Return the (X, Y) coordinate for the center point of the cell that contains the specified text.  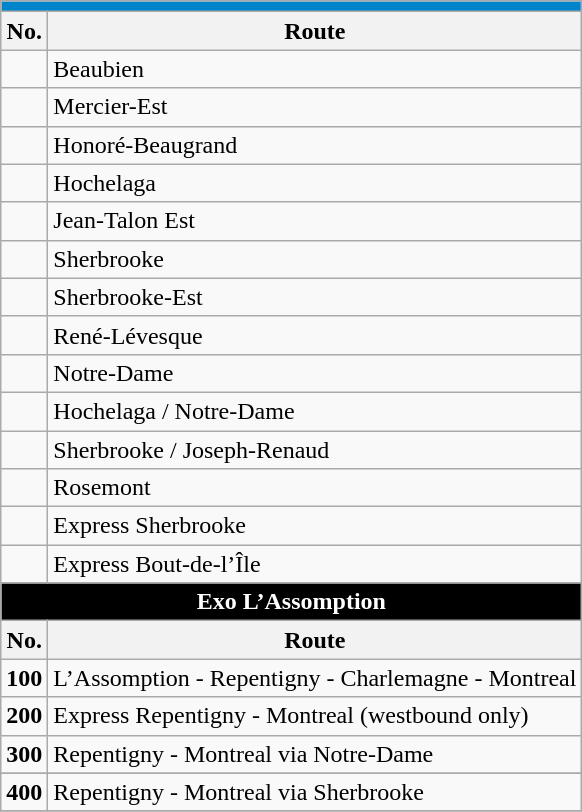
Jean-Talon Est (315, 221)
Sherbrooke-Est (315, 297)
Sherbrooke / Joseph-Renaud (315, 449)
Notre-Dame (315, 373)
René-Lévesque (315, 335)
200 (24, 716)
Exo L’Assomption (292, 602)
Sherbrooke (315, 259)
400 (24, 792)
Hochelaga / Notre-Dame (315, 411)
Rosemont (315, 488)
Hochelaga (315, 183)
L’Assomption - Repentigny - Charlemagne - Montreal (315, 678)
Express Sherbrooke (315, 526)
Repentigny - Montreal via Notre-Dame (315, 754)
300 (24, 754)
Repentigny - Montreal via Sherbrooke (315, 792)
100 (24, 678)
Express Repentigny - Montreal (westbound only) (315, 716)
Mercier-Est (315, 107)
Express Bout-de-l’Île (315, 564)
Honoré-Beaugrand (315, 145)
Beaubien (315, 69)
